Locate the cell with the specified text and output its (X, Y) center coordinate. 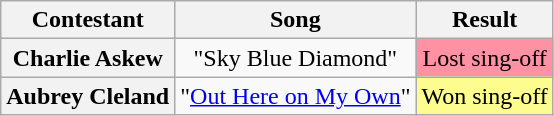
Song (296, 20)
Contestant (88, 20)
"Sky Blue Diamond" (296, 58)
Aubrey Cleland (88, 96)
Won sing-off (484, 96)
Charlie Askew (88, 58)
Result (484, 20)
Lost sing-off (484, 58)
"Out Here on My Own" (296, 96)
